Locate the cell with the specified text and output its (X, Y) center coordinate. 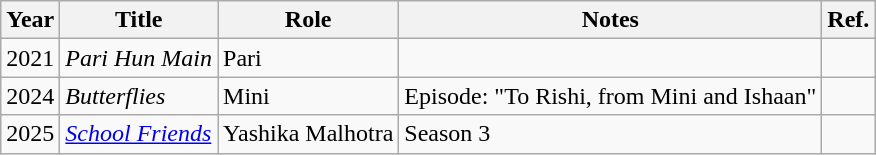
Title (139, 20)
Year (30, 20)
Pari Hun Main (139, 58)
School Friends (139, 134)
Season 3 (610, 134)
Role (308, 20)
Episode: "To Rishi, from Mini and Ishaan" (610, 96)
Notes (610, 20)
Pari (308, 58)
2024 (30, 96)
2025 (30, 134)
Yashika Malhotra (308, 134)
2021 (30, 58)
Butterflies (139, 96)
Mini (308, 96)
Ref. (848, 20)
